Return (X, Y) of the center of cell containing provided text 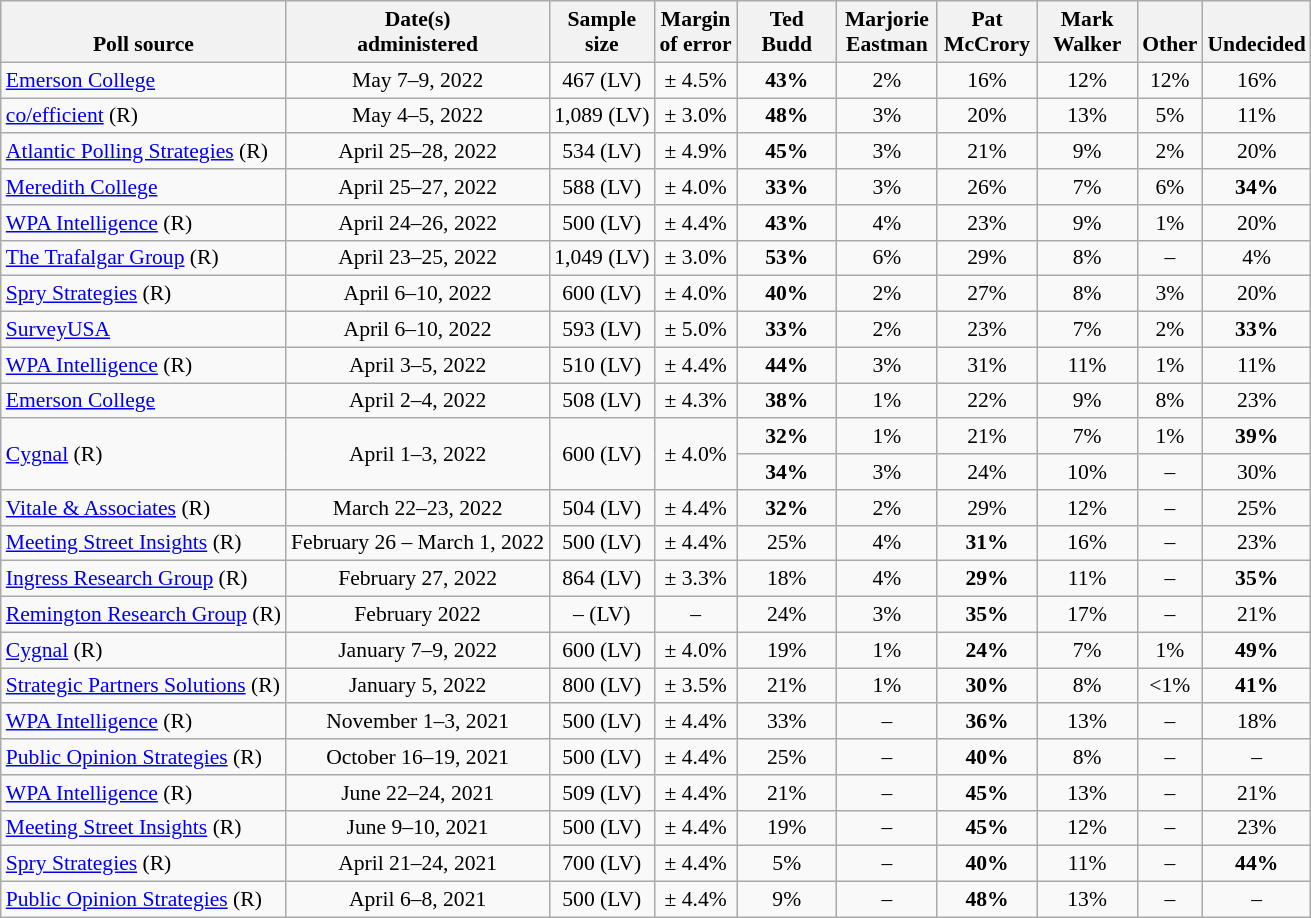
10% (1087, 472)
April 23–25, 2022 (418, 258)
Date(s)administered (418, 32)
Ingress Research Group (R) (144, 579)
Poll source (144, 32)
Remington Research Group (R) (144, 615)
510 (LV) (602, 365)
MarkWalker (1087, 32)
864 (LV) (602, 579)
Other (1170, 32)
April 2–4, 2022 (418, 401)
49% (1256, 650)
Marginof error (695, 32)
41% (1256, 686)
February 26 – March 1, 2022 (418, 543)
1,089 (LV) (602, 116)
The Trafalgar Group (R) (144, 258)
27% (987, 294)
June 9–10, 2021 (418, 828)
Meredith College (144, 187)
March 22–23, 2022 (418, 508)
Samplesize (602, 32)
November 1–3, 2021 (418, 722)
± 4.5% (695, 80)
39% (1256, 437)
± 4.9% (695, 152)
January 5, 2022 (418, 686)
January 7–9, 2022 (418, 650)
36% (987, 722)
467 (LV) (602, 80)
Undecided (1256, 32)
May 7–9, 2022 (418, 80)
Strategic Partners Solutions (R) (144, 686)
26% (987, 187)
June 22–24, 2021 (418, 793)
± 5.0% (695, 330)
co/efficient (R) (144, 116)
April 25–27, 2022 (418, 187)
February 2022 (418, 615)
May 4–5, 2022 (418, 116)
534 (LV) (602, 152)
MarjorieEastman (887, 32)
± 3.5% (695, 686)
TedBudd (787, 32)
1,049 (LV) (602, 258)
593 (LV) (602, 330)
± 3.3% (695, 579)
April 6–8, 2021 (418, 900)
PatMcCrory (987, 32)
April 25–28, 2022 (418, 152)
<1% (1170, 686)
504 (LV) (602, 508)
22% (987, 401)
– (LV) (602, 615)
April 21–24, 2021 (418, 864)
17% (1087, 615)
± 4.3% (695, 401)
38% (787, 401)
53% (787, 258)
700 (LV) (602, 864)
588 (LV) (602, 187)
509 (LV) (602, 793)
800 (LV) (602, 686)
Atlantic Polling Strategies (R) (144, 152)
508 (LV) (602, 401)
Vitale & Associates (R) (144, 508)
SurveyUSA (144, 330)
October 16–19, 2021 (418, 757)
April 3–5, 2022 (418, 365)
April 1–3, 2022 (418, 454)
April 24–26, 2022 (418, 223)
February 27, 2022 (418, 579)
